From the cell containing the given text, extract its center point as [X, Y] coordinate. 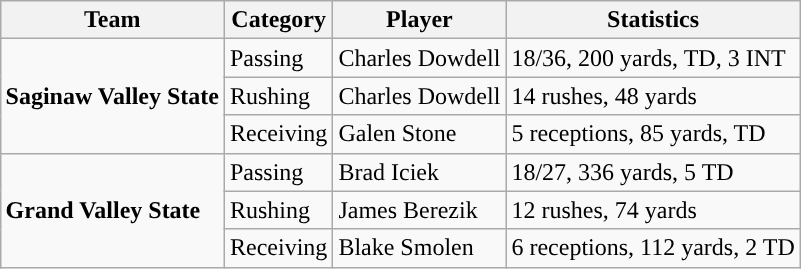
18/27, 336 yards, 5 TD [653, 172]
Grand Valley State [112, 210]
12 rushes, 74 yards [653, 210]
Brad Iciek [420, 172]
6 receptions, 112 yards, 2 TD [653, 248]
Saginaw Valley State [112, 96]
Galen Stone [420, 134]
Category [278, 20]
Team [112, 20]
Blake Smolen [420, 248]
Player [420, 20]
18/36, 200 yards, TD, 3 INT [653, 58]
14 rushes, 48 yards [653, 96]
Statistics [653, 20]
James Berezik [420, 210]
5 receptions, 85 yards, TD [653, 134]
